Detect which cell encompasses the target text, then output its [x, y] center coordinate. 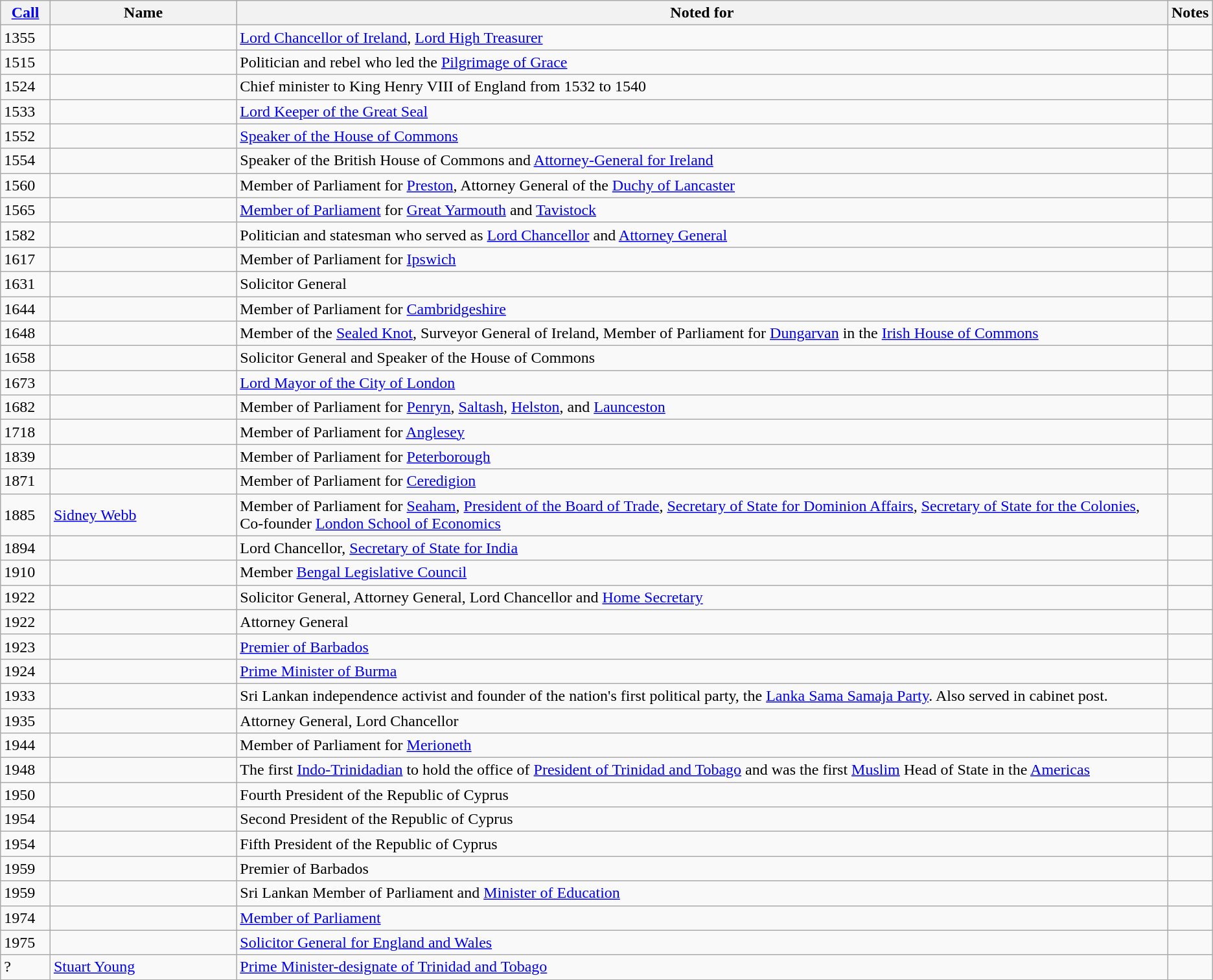
Noted for [702, 13]
Solicitor General [702, 284]
Attorney General, Lord Chancellor [702, 721]
1935 [26, 721]
1648 [26, 334]
1923 [26, 646]
1644 [26, 309]
Prime Minister-designate of Trinidad and Tobago [702, 967]
Fifth President of the Republic of Cyprus [702, 844]
Member of Parliament for Anglesey [702, 432]
Name [143, 13]
1950 [26, 795]
1533 [26, 111]
Lord Chancellor, Secretary of State for India [702, 548]
Sri Lankan Member of Parliament and Minister of Education [702, 893]
Member of Parliament for Merioneth [702, 746]
Solicitor General and Speaker of the House of Commons [702, 358]
1944 [26, 746]
1910 [26, 573]
Member of the Sealed Knot, Surveyor General of Ireland, Member of Parliament for Dungarvan in the Irish House of Commons [702, 334]
Member of Parliament for Preston, Attorney General of the Duchy of Lancaster [702, 185]
1948 [26, 770]
Member of Parliament for Great Yarmouth and Tavistock [702, 210]
Lord Keeper of the Great Seal [702, 111]
1975 [26, 942]
1582 [26, 234]
Member Bengal Legislative Council [702, 573]
Stuart Young [143, 967]
1515 [26, 62]
Lord Mayor of the City of London [702, 383]
1617 [26, 259]
The first Indo-Trinidadian to hold the office of President of Trinidad and Tobago and was the first Muslim Head of State in the Americas [702, 770]
1839 [26, 457]
Lord Chancellor of Ireland, Lord High Treasurer [702, 38]
Call [26, 13]
Attorney General [702, 622]
1560 [26, 185]
Notes [1190, 13]
1924 [26, 671]
Politician and rebel who led the Pilgrimage of Grace [702, 62]
Solicitor General for England and Wales [702, 942]
Politician and statesman who served as Lord Chancellor and Attorney General [702, 234]
Member of Parliament for Ceredigion [702, 481]
Second President of the Republic of Cyprus [702, 819]
1355 [26, 38]
1524 [26, 87]
Prime Minister of Burma [702, 671]
1565 [26, 210]
Member of Parliament [702, 918]
Sri Lankan independence activist and founder of the nation's first political party, the Lanka Sama Samaja Party. Also served in cabinet post. [702, 696]
1718 [26, 432]
1682 [26, 407]
1933 [26, 696]
Speaker of the British House of Commons and Attorney-General for Ireland [702, 161]
Sidney Webb [143, 514]
Member of Parliament for Ipswich [702, 259]
1552 [26, 136]
1658 [26, 358]
1871 [26, 481]
Member of Parliament for Cambridgeshire [702, 309]
1885 [26, 514]
1554 [26, 161]
1974 [26, 918]
1631 [26, 284]
Chief minister to King Henry VIII of England from 1532 to 1540 [702, 87]
1894 [26, 548]
Member of Parliament for Peterborough [702, 457]
Fourth President of the Republic of Cyprus [702, 795]
Speaker of the House of Commons [702, 136]
Member of Parliament for Penryn, Saltash, Helston, and Launceston [702, 407]
? [26, 967]
1673 [26, 383]
Solicitor General, Attorney General, Lord Chancellor and Home Secretary [702, 597]
